Capture the cell that displays the provided text and extract its (x, y) central coordinate. 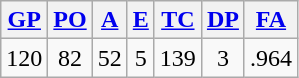
139 (178, 58)
A (110, 20)
FA (270, 20)
TC (178, 20)
3 (222, 58)
82 (70, 58)
5 (140, 58)
PO (70, 20)
.964 (270, 58)
52 (110, 58)
DP (222, 20)
GP (24, 20)
120 (24, 58)
E (140, 20)
